Detect which cell encompasses the target text, then output its (X, Y) center coordinate. 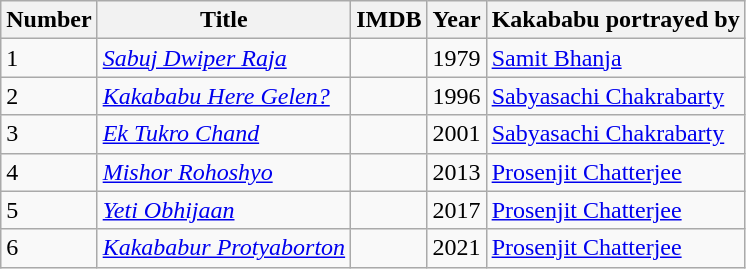
2013 (456, 172)
IMDB (389, 20)
2001 (456, 134)
Year (456, 20)
Ek Tukro Chand (224, 134)
Title (224, 20)
Kakababur Protyaborton (224, 248)
Kakababu Here Gelen? (224, 96)
Kakababu portrayed by (616, 20)
Sabuj Dwiper Raja (224, 58)
1 (49, 58)
2 (49, 96)
Samit Bhanja (616, 58)
1979 (456, 58)
2017 (456, 210)
Mishor Rohoshyo (224, 172)
2021 (456, 248)
5 (49, 210)
3 (49, 134)
6 (49, 248)
1996 (456, 96)
4 (49, 172)
Number (49, 20)
Yeti Obhijaan (224, 210)
